Return (x, y) of the center of cell containing provided text 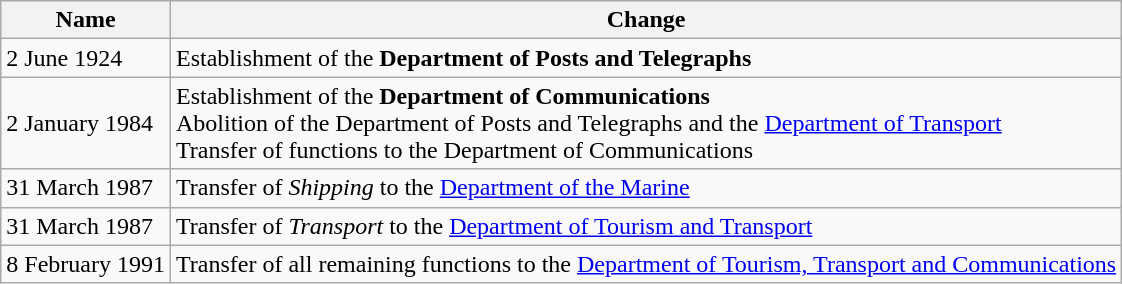
Transfer of Transport to the Department of Tourism and Transport (646, 226)
Change (646, 20)
Transfer of all remaining functions to the Department of Tourism, Transport and Communications (646, 264)
Transfer of Shipping to the Department of the Marine (646, 188)
Name (86, 20)
8 February 1991 (86, 264)
2 January 1984 (86, 123)
2 June 1924 (86, 58)
Establishment of the Department of Posts and Telegraphs (646, 58)
